Pinpoint the cell where the given text exists, returning its [x, y] midpoint coordinate. 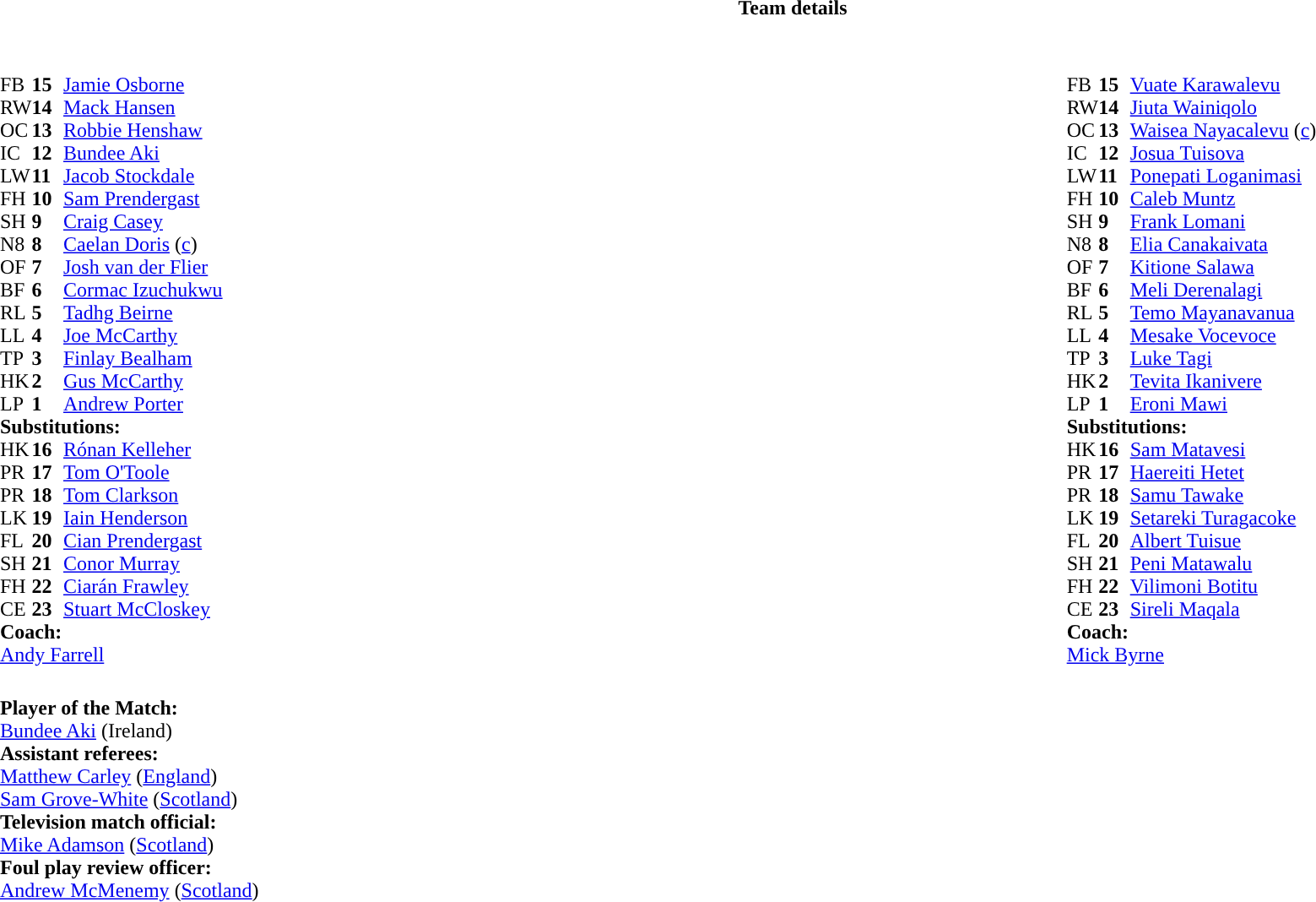
Tadhg Beirne [144, 312]
Tom Clarkson [144, 495]
Josh van der Flier [144, 267]
Rónan Kelleher [144, 449]
Bundee Aki [144, 154]
Substitutions: [111, 427]
Andy Farrell [111, 655]
Joe McCarthy [144, 336]
Craig Casey [144, 221]
Caelan Doris (c) [144, 245]
Jacob Stockdale [144, 176]
Tom O'Toole [144, 473]
Iain Henderson [144, 519]
Stuart McCloskey [144, 610]
Andrew Porter [144, 404]
Jamie Osborne [144, 84]
Gus McCarthy [144, 382]
Cormac Izuchukwu [144, 291]
Sam Prendergast [144, 199]
Coach: [111, 632]
Ciarán Frawley [144, 586]
Cian Prendergast [144, 541]
Robbie Henshaw [144, 130]
Mack Hansen [144, 108]
Finlay Bealham [144, 358]
Conor Murray [144, 564]
